Output the (x, y) coordinate of the center of the cell containing the given text.  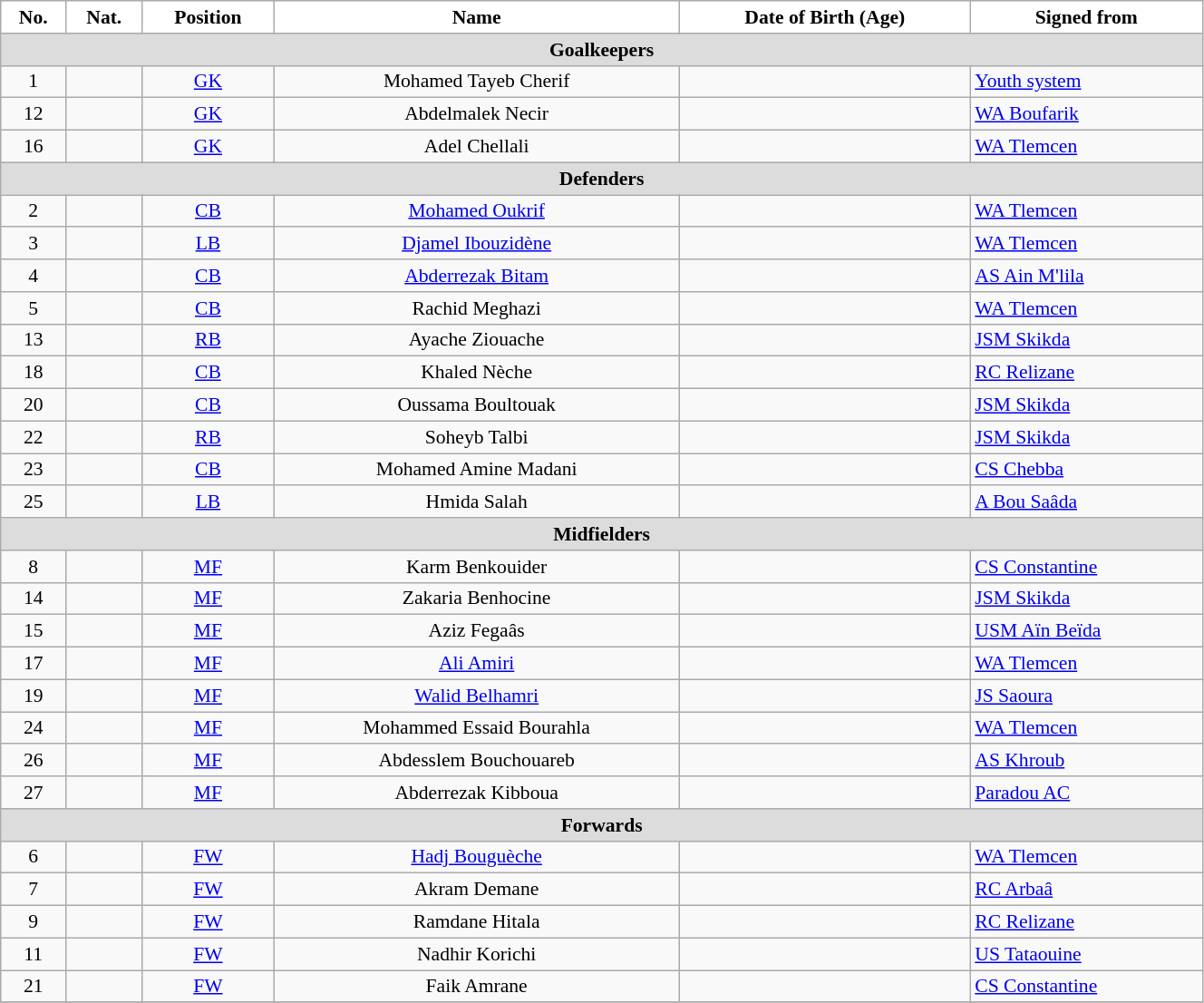
3 (34, 244)
Abdelmalek Necir (477, 114)
Name (477, 17)
Zakaria Benhocine (477, 599)
Paradou AC (1086, 793)
18 (34, 373)
Mohamed Amine Madani (477, 470)
Forwards (602, 825)
Midfielders (602, 534)
6 (34, 857)
Mohamed Oukrif (477, 211)
Youth system (1086, 82)
13 (34, 340)
Mohamed Tayeb Cherif (477, 82)
Walid Belhamri (477, 696)
WA Boufarik (1086, 114)
Rachid Meghazi (477, 308)
Defenders (602, 179)
US Tataouine (1086, 954)
Hadj Bouguèche (477, 857)
Nat. (104, 17)
Ali Amiri (477, 664)
JS Saoura (1086, 696)
12 (34, 114)
16 (34, 147)
Nadhir Korichi (477, 954)
17 (34, 664)
23 (34, 470)
Signed from (1086, 17)
Ramdane Hitala (477, 922)
No. (34, 17)
Oussama Boultouak (477, 405)
Position (209, 17)
Mohammed Essaid Bourahla (477, 728)
20 (34, 405)
Karm Benkouider (477, 567)
5 (34, 308)
27 (34, 793)
Hmida Salah (477, 502)
RC Arbaâ (1086, 890)
22 (34, 437)
21 (34, 987)
CS Chebba (1086, 470)
AS Khroub (1086, 761)
Adel Chellali (477, 147)
AS Ain M'lila (1086, 276)
1 (34, 82)
11 (34, 954)
24 (34, 728)
Khaled Nèche (477, 373)
15 (34, 631)
Akram Demane (477, 890)
8 (34, 567)
Abderrezak Kibboua (477, 793)
USM Aïn Beïda (1086, 631)
2 (34, 211)
Abderrezak Bitam (477, 276)
Goalkeepers (602, 50)
Date of Birth (Age) (825, 17)
Faik Amrane (477, 987)
A Bou Saâda (1086, 502)
25 (34, 502)
Aziz Fegaâs (477, 631)
19 (34, 696)
9 (34, 922)
4 (34, 276)
26 (34, 761)
Abdesslem Bouchouareb (477, 761)
Soheyb Talbi (477, 437)
14 (34, 599)
Ayache Ziouache (477, 340)
7 (34, 890)
Djamel Ibouzidène (477, 244)
